Determine the (X, Y) coordinate at the center of the cell enclosing the given text.  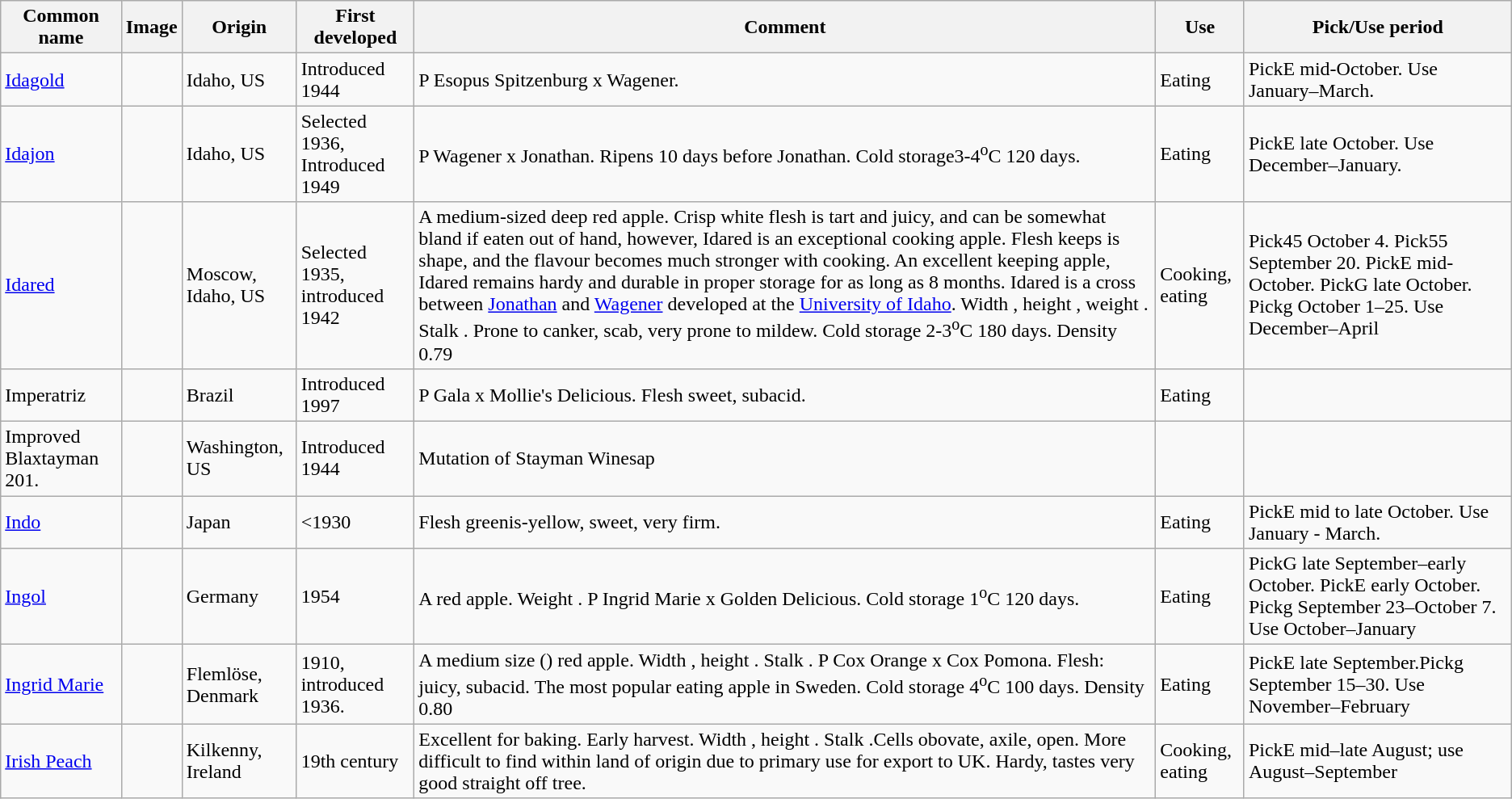
Japan (239, 522)
P Wagener x Jonathan. Ripens 10 days before Jonathan. Cold storage3-4oC 120 days. (785, 153)
Kilkenny, Ireland (239, 761)
Imperatriz (61, 394)
Germany (239, 596)
Irish Peach (61, 761)
1910, introduced 1936. (355, 685)
First developed (355, 27)
Brazil (239, 394)
PickE mid-October. Use January–March. (1378, 79)
Improved Blaxtayman 201. (61, 459)
Use (1200, 27)
Introduced 1997 (355, 394)
Flemlöse, Denmark (239, 685)
Selected 1936, Introduced 1949 (355, 153)
Idajon (61, 153)
1954 (355, 596)
Comment (785, 27)
Image (152, 27)
PickE mid–late August; use August–September (1378, 761)
Pick/Use period (1378, 27)
Origin (239, 27)
Moscow, Idaho, US (239, 286)
<1930 (355, 522)
PickE late September.Pickg September 15–30. Use November–February (1378, 685)
Common name (61, 27)
Idagold (61, 79)
PickG late September–early October. PickE early October. Pickg September 23–October 7. Use October–January (1378, 596)
19th century (355, 761)
Idared (61, 286)
A red apple. Weight . P Ingrid Marie x Golden Delicious. Cold storage 1oC 120 days. (785, 596)
Ingrid Marie (61, 685)
Mutation of Stayman Winesap (785, 459)
Ingol (61, 596)
Flesh greenis-yellow, sweet, very firm. (785, 522)
Indo (61, 522)
P Esopus Spitzenburg x Wagener. (785, 79)
Selected 1935, introduced 1942 (355, 286)
Washington, US (239, 459)
Pick45 October 4. Pick55 September 20. PickE mid-October. PickG late October. Pickg October 1–25. Use December–April (1378, 286)
P Gala x Mollie's Delicious. Flesh sweet, subacid. (785, 394)
PickE mid to late October. Use January - March. (1378, 522)
PickE late October. Use December–January. (1378, 153)
